Identify which cell holds the provided text, then report its [x, y] central coordinate. 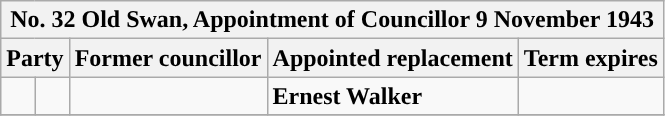
Party [35, 58]
Term expires [590, 58]
Former councillor [168, 58]
Ernest Walker [392, 96]
No. 32 Old Swan, Appointment of Councillor 9 November 1943 [332, 20]
Appointed replacement [392, 58]
